Detect which cell encompasses the target text, then output its (X, Y) center coordinate. 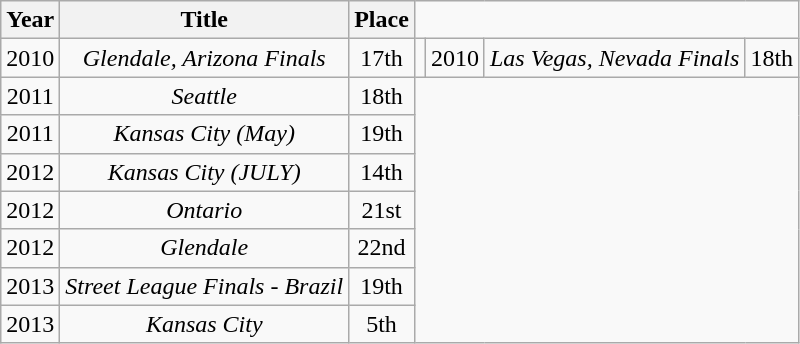
Kansas City (JULY) (204, 172)
17th (382, 58)
Year (30, 20)
Street League Finals - Brazil (204, 286)
Seattle (204, 96)
21st (382, 210)
Ontario (204, 210)
Las Vegas, Nevada Finals (614, 58)
Kansas City (May) (204, 134)
Glendale (204, 248)
Title (204, 20)
Kansas City (204, 324)
5th (382, 324)
14th (382, 172)
22nd (382, 248)
Glendale, Arizona Finals (204, 58)
Place (382, 20)
